From the cell containing the given text, extract its center point as (X, Y) coordinate. 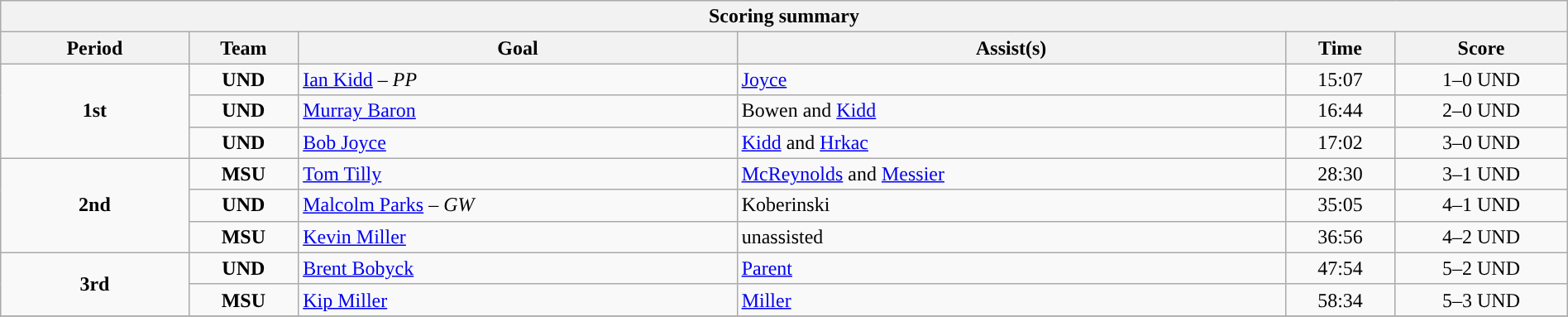
47:54 (1340, 268)
Tom Tilly (518, 174)
1st (94, 111)
Scoring summary (784, 17)
Joyce (1011, 79)
McReynolds and Messier (1011, 174)
Brent Bobyck (518, 268)
Kidd and Hrkac (1011, 142)
15:07 (1340, 79)
1–0 UND (1481, 79)
4–2 UND (1481, 237)
Malcolm Parks – GW (518, 205)
16:44 (1340, 111)
Parent (1011, 268)
17:02 (1340, 142)
Kip Miller (518, 300)
Miller (1011, 300)
Time (1340, 48)
Koberinski (1011, 205)
2–0 UND (1481, 111)
unassisted (1011, 237)
35:05 (1340, 205)
4–1 UND (1481, 205)
36:56 (1340, 237)
Period (94, 48)
5–2 UND (1481, 268)
Team (243, 48)
58:34 (1340, 300)
Assist(s) (1011, 48)
3–1 UND (1481, 174)
Score (1481, 48)
Bob Joyce (518, 142)
2nd (94, 205)
3rd (94, 284)
Bowen and Kidd (1011, 111)
Ian Kidd – PP (518, 79)
28:30 (1340, 174)
3–0 UND (1481, 142)
Murray Baron (518, 111)
5–3 UND (1481, 300)
Goal (518, 48)
Kevin Miller (518, 237)
